Pinpoint the cell where the given text exists, returning its (x, y) midpoint coordinate. 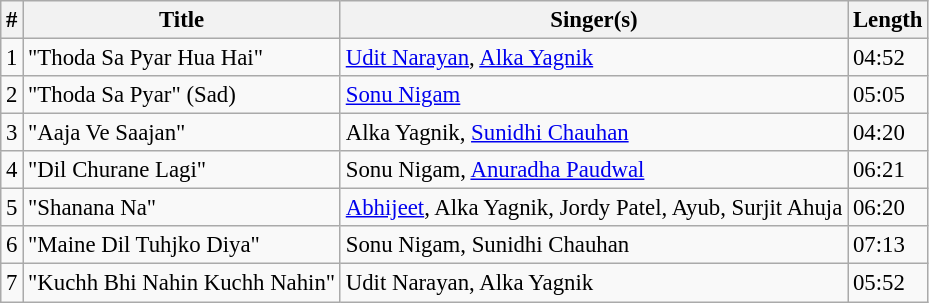
Sonu Nigam (594, 95)
04:52 (888, 58)
05:05 (888, 95)
06:20 (888, 208)
Length (888, 20)
2 (12, 95)
Sonu Nigam, Anuradha Paudwal (594, 170)
05:52 (888, 283)
"Aaja Ve Saajan" (182, 133)
"Maine Dil Tuhjko Diya" (182, 245)
06:21 (888, 170)
Title (182, 20)
1 (12, 58)
04:20 (888, 133)
Sonu Nigam, Sunidhi Chauhan (594, 245)
"Kuchh Bhi Nahin Kuchh Nahin" (182, 283)
6 (12, 245)
"Thoda Sa Pyar" (Sad) (182, 95)
"Dil Churane Lagi" (182, 170)
# (12, 20)
3 (12, 133)
07:13 (888, 245)
Abhijeet, Alka Yagnik, Jordy Patel, Ayub, Surjit Ahuja (594, 208)
Alka Yagnik, Sunidhi Chauhan (594, 133)
"Thoda Sa Pyar Hua Hai" (182, 58)
4 (12, 170)
5 (12, 208)
"Shanana Na" (182, 208)
Singer(s) (594, 20)
7 (12, 283)
